Provide the [X, Y] coordinate of the cell's center where the given text is located.  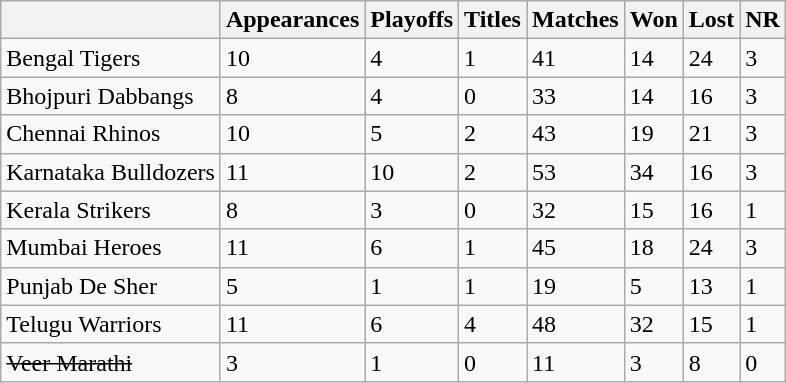
Veer Marathi [111, 362]
Kerala Strikers [111, 210]
53 [575, 172]
Lost [711, 20]
18 [654, 248]
45 [575, 248]
21 [711, 134]
Matches [575, 20]
Punjab De Sher [111, 286]
48 [575, 324]
43 [575, 134]
34 [654, 172]
Appearances [292, 20]
33 [575, 96]
Mumbai Heroes [111, 248]
41 [575, 58]
Bhojpuri Dabbangs [111, 96]
NR [763, 20]
Playoffs [412, 20]
Won [654, 20]
Chennai Rhinos [111, 134]
Bengal Tigers [111, 58]
13 [711, 286]
Telugu Warriors [111, 324]
Karnataka Bulldozers [111, 172]
Titles [493, 20]
